Identify which cell holds the provided text, then report its (x, y) central coordinate. 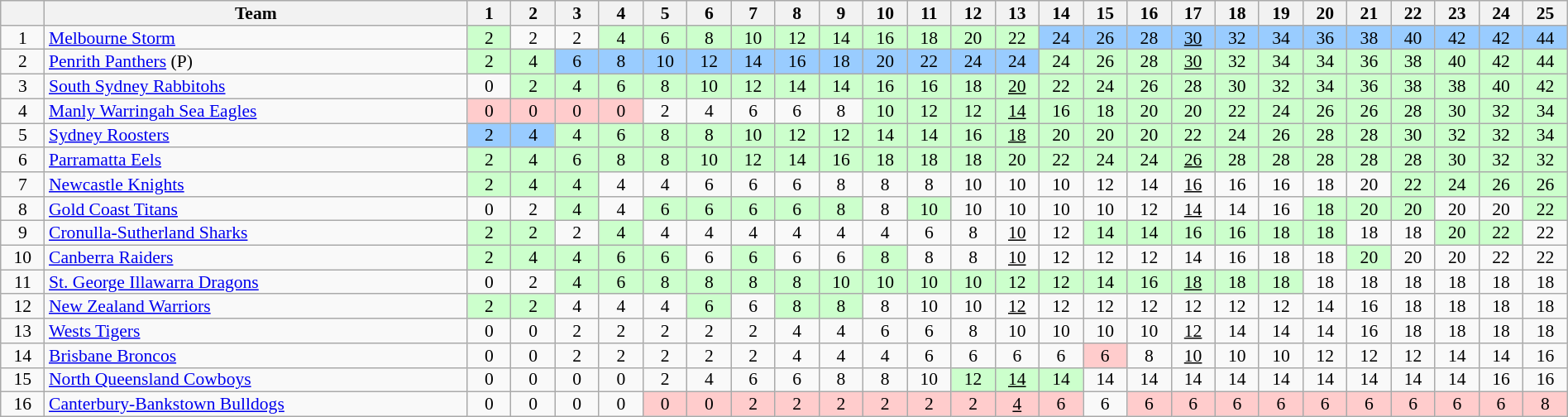
Melbourne Storm (256, 38)
Manly Warringah Sea Eagles (256, 111)
25 (1546, 13)
Wests Tigers (256, 331)
North Queensland Cowboys (256, 380)
Cronulla-Sutherland Sharks (256, 233)
Sydney Roosters (256, 136)
17 (1193, 13)
Newcastle Knights (256, 185)
South Sydney Rabbitohs (256, 87)
23 (1457, 13)
19 (1280, 13)
St. George Illawarra Dragons (256, 282)
Parramatta Eels (256, 160)
Penrith Panthers (P) (256, 62)
Canterbury-Bankstown Bulldogs (256, 405)
Brisbane Broncos (256, 356)
Team (256, 13)
New Zealand Warriors (256, 307)
21 (1370, 13)
Gold Coast Titans (256, 209)
Canberra Raiders (256, 258)
